From the cell containing the given text, extract its center point as [X, Y] coordinate. 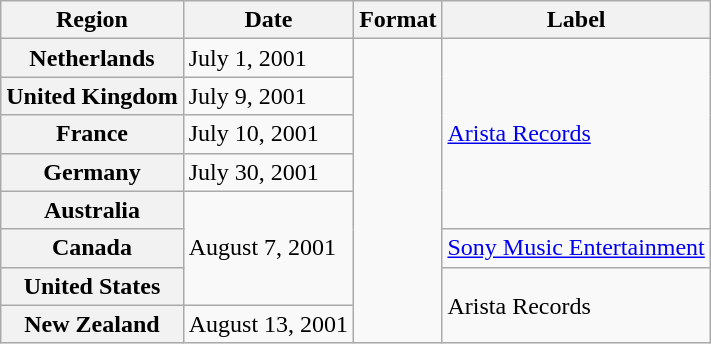
July 1, 2001 [268, 58]
Format [398, 20]
July 30, 2001 [268, 172]
Label [576, 20]
Date [268, 20]
Germany [92, 172]
August 13, 2001 [268, 324]
Netherlands [92, 58]
France [92, 134]
New Zealand [92, 324]
Sony Music Entertainment [576, 248]
Region [92, 20]
Canada [92, 248]
July 10, 2001 [268, 134]
United States [92, 286]
United Kingdom [92, 96]
August 7, 2001 [268, 248]
Australia [92, 210]
July 9, 2001 [268, 96]
